Return [X, Y] of the center of cell containing provided text 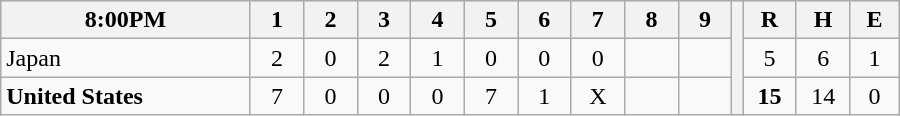
E [874, 20]
Japan [126, 58]
4 [438, 20]
8:00PM [126, 20]
R [770, 20]
8 [652, 20]
3 [384, 20]
9 [704, 20]
H [823, 20]
14 [823, 96]
X [598, 96]
15 [770, 96]
United States [126, 96]
